Scan for the cell matching the given text and deliver its [x, y] coordinate at center. 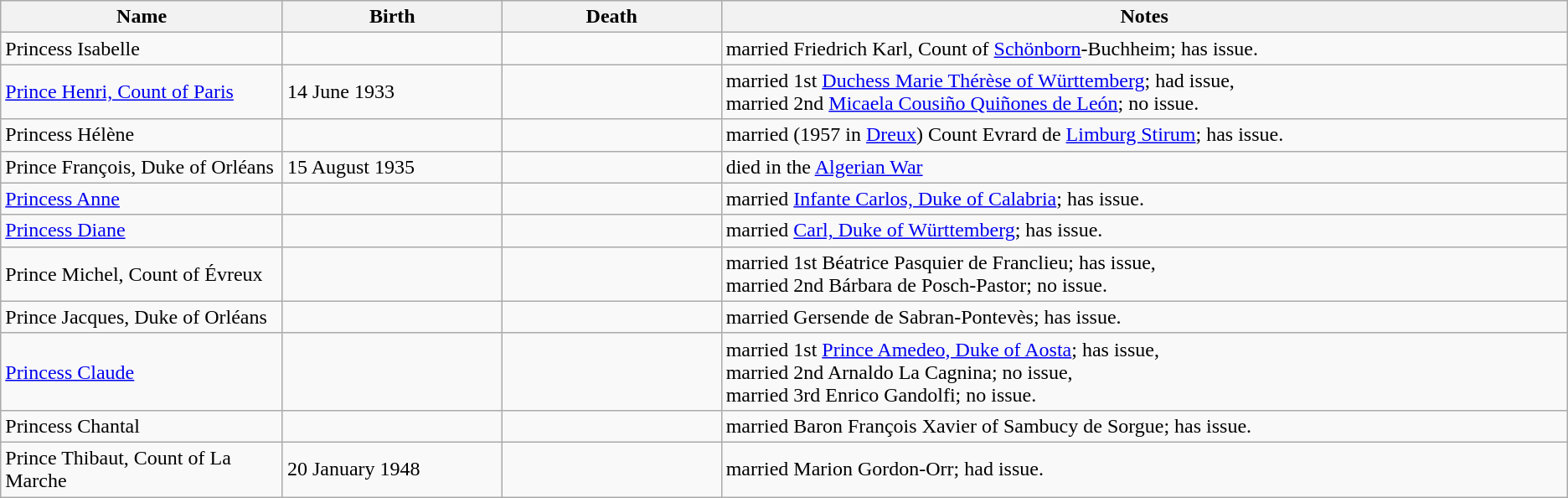
Princess Claude [142, 371]
Princess Anne [142, 199]
14 June 1933 [392, 92]
Princess Chantal [142, 426]
Princess Diane [142, 231]
Birth [392, 17]
Princess Hélène [142, 135]
Name [142, 17]
married (1957 in Dreux) Count Evrard de Limburg Stirum; has issue. [1144, 135]
Prince Jacques, Duke of Orléans [142, 317]
Prince Thibaut, Count of La Marche [142, 469]
died in the Algerian War [1144, 167]
Prince Henri, Count of Paris [142, 92]
Notes [1144, 17]
Prince François, Duke of Orléans [142, 167]
married Baron François Xavier of Sambucy de Sorgue; has issue. [1144, 426]
married 1st Béatrice Pasquier de Franclieu; has issue,married 2nd Bárbara de Posch-Pastor; no issue. [1144, 273]
married 1st Prince Amedeo, Duke of Aosta; has issue, married 2nd Arnaldo La Cagnina; no issue, married 3rd Enrico Gandolfi; no issue. [1144, 371]
Prince Michel, Count of Évreux [142, 273]
married Carl, Duke of Württemberg; has issue. [1144, 231]
20 January 1948 [392, 469]
Death [611, 17]
married Marion Gordon-Orr; had issue. [1144, 469]
married Gersende de Sabran-Pontevès; has issue. [1144, 317]
Princess Isabelle [142, 49]
15 August 1935 [392, 167]
married Friedrich Karl, Count of Schönborn-Buchheim; has issue. [1144, 49]
married 1st Duchess Marie Thérèse of Württemberg; had issue,married 2nd Micaela Cousiño Quiñones de León; no issue. [1144, 92]
married Infante Carlos, Duke of Calabria; has issue. [1144, 199]
